Identify which cell holds the provided text, then report its [X, Y] central coordinate. 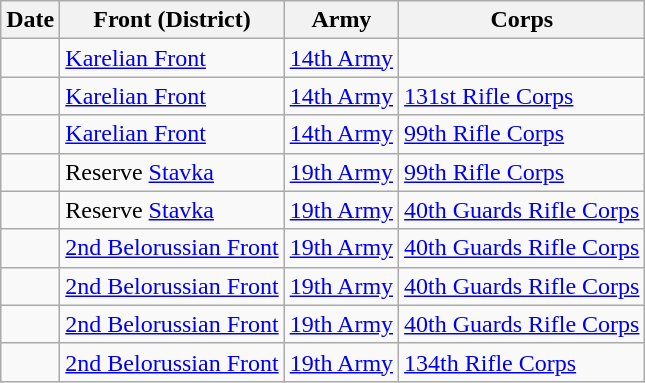
Corps [522, 20]
134th Rifle Corps [522, 362]
Date [30, 20]
Army [341, 20]
131st Rifle Corps [522, 96]
Front (District) [172, 20]
